Return the [X, Y] coordinate for the center point of the cell that contains the specified text.  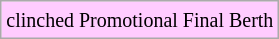
clinched Promotional Final Berth [140, 20]
